Identify which cell holds the provided text, then report its [x, y] central coordinate. 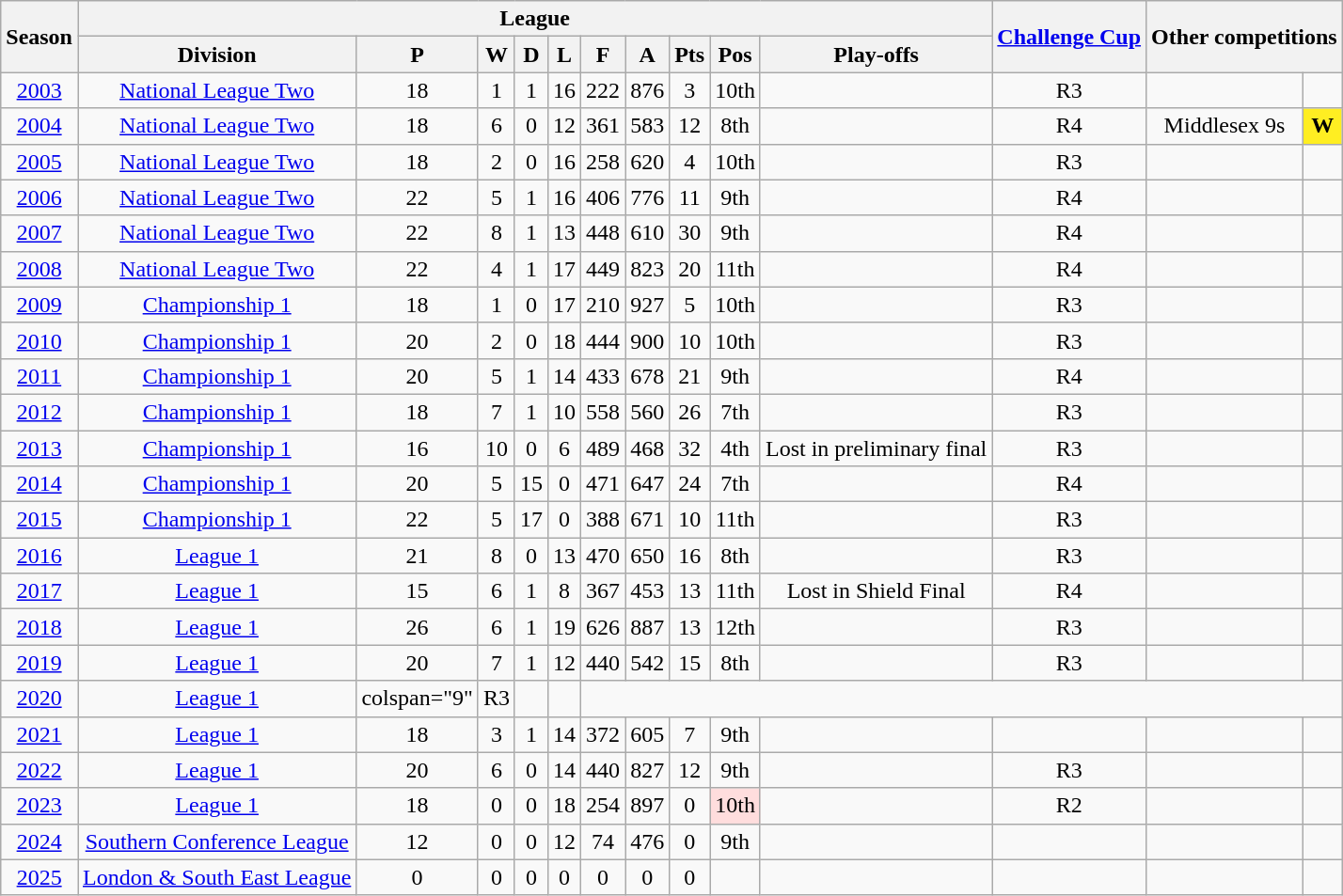
558 [604, 412]
927 [647, 305]
468 [647, 448]
12th [735, 627]
671 [647, 520]
R2 [1069, 806]
Middlesex 9s [1224, 126]
542 [647, 663]
361 [604, 126]
2015 [39, 520]
2012 [39, 412]
Season [39, 37]
London & South East League [216, 877]
258 [604, 162]
74 [604, 841]
254 [604, 806]
32 [690, 448]
L [564, 55]
Challenge Cup [1069, 37]
Lost in Shield Final [876, 591]
470 [604, 556]
222 [604, 90]
2009 [39, 305]
Lost in preliminary final [876, 448]
433 [604, 376]
388 [604, 520]
776 [647, 197]
2013 [39, 448]
2007 [39, 233]
2014 [39, 484]
2025 [39, 877]
444 [604, 340]
471 [604, 484]
2017 [39, 591]
2003 [39, 90]
Play-offs [876, 55]
476 [647, 841]
colspan="9" [418, 699]
Division [216, 55]
Southern Conference League [216, 841]
2016 [39, 556]
406 [604, 197]
887 [647, 627]
583 [647, 126]
19 [564, 627]
2022 [39, 770]
626 [604, 627]
2005 [39, 162]
210 [604, 305]
2006 [39, 197]
453 [647, 591]
560 [647, 412]
876 [647, 90]
4th [735, 448]
Pts [690, 55]
Pos [735, 55]
2019 [39, 663]
F [604, 55]
372 [604, 734]
2020 [39, 699]
448 [604, 233]
League [534, 19]
823 [647, 269]
11 [690, 197]
2008 [39, 269]
Other competitions [1245, 37]
2018 [39, 627]
24 [690, 484]
620 [647, 162]
2010 [39, 340]
2024 [39, 841]
30 [690, 233]
605 [647, 734]
2023 [39, 806]
489 [604, 448]
P [418, 55]
2004 [39, 126]
A [647, 55]
2021 [39, 734]
897 [647, 806]
650 [647, 556]
367 [604, 591]
678 [647, 376]
D [530, 55]
900 [647, 340]
827 [647, 770]
449 [604, 269]
610 [647, 233]
647 [647, 484]
2011 [39, 376]
